Output the [X, Y] coordinate of the center of the cell containing the given text.  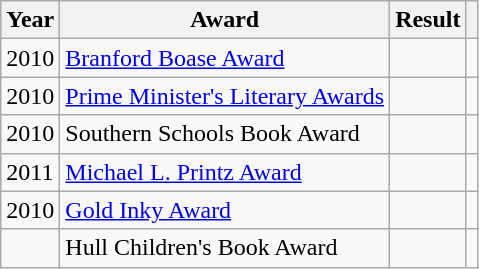
Gold Inky Award [225, 210]
2011 [30, 172]
Year [30, 20]
Michael L. Printz Award [225, 172]
Branford Boase Award [225, 58]
Hull Children's Book Award [225, 248]
Prime Minister's Literary Awards [225, 96]
Award [225, 20]
Southern Schools Book Award [225, 134]
Result [428, 20]
